Output the (X, Y) coordinate of the center of the cell containing the given text.  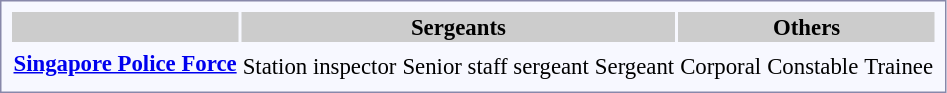
Others (807, 27)
Trainee (899, 66)
Sergeants (458, 27)
Corporal (721, 66)
Sergeant (634, 66)
Station inspector (320, 66)
Senior staff sergeant (496, 66)
Singapore Police Force (125, 63)
Constable (813, 66)
